Return the (x, y) coordinate for the center point of the cell that contains the specified text.  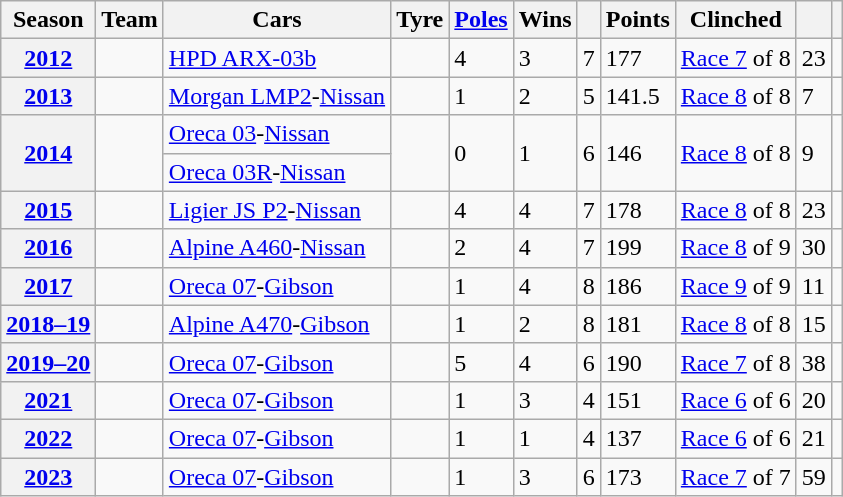
Oreca 03R-Nissan (276, 172)
2023 (48, 477)
21 (814, 438)
Wins (545, 20)
199 (638, 248)
59 (814, 477)
2016 (48, 248)
Alpine A460-Nissan (276, 248)
Points (638, 20)
2019–20 (48, 362)
2018–19 (48, 324)
177 (638, 58)
Alpine A470-Gibson (276, 324)
Clinched (736, 20)
181 (638, 324)
15 (814, 324)
Tyre (420, 20)
141.5 (638, 96)
Ligier JS P2-Nissan (276, 210)
2021 (48, 400)
2013 (48, 96)
Poles (481, 20)
146 (638, 153)
2014 (48, 153)
HPD ARX-03b (276, 58)
2017 (48, 286)
173 (638, 477)
Race 7 of 7 (736, 477)
Season (48, 20)
2012 (48, 58)
137 (638, 438)
Race 8 of 9 (736, 248)
2022 (48, 438)
Race 9 of 9 (736, 286)
178 (638, 210)
11 (814, 286)
2015 (48, 210)
Cars (276, 20)
38 (814, 362)
190 (638, 362)
151 (638, 400)
9 (814, 153)
Team (130, 20)
Morgan LMP2-Nissan (276, 96)
Oreca 03-Nissan (276, 134)
0 (481, 153)
186 (638, 286)
30 (814, 248)
20 (814, 400)
